Scan for the cell matching the given text and deliver its (x, y) coordinate at center. 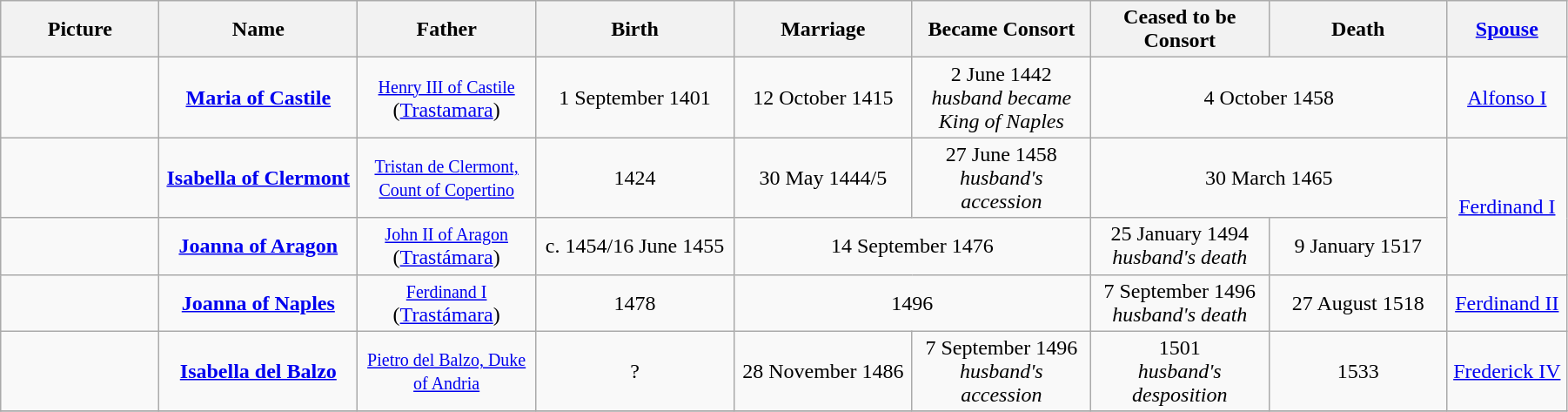
1501husband's desposition (1180, 371)
Name (258, 30)
1 September 1401 (635, 98)
Became Consort (1001, 30)
27 June 1458husband's accession (1001, 178)
Tristan de Clermont, Count of Copertino (447, 178)
Joanna of Aragon (258, 246)
John II of Aragon (Trastámara) (447, 246)
Ferdinand II (1507, 303)
7 September 1496husband's accession (1001, 371)
Spouse (1507, 30)
Picture (80, 30)
1496 (912, 303)
Henry III of Castile (Trastamara) (447, 98)
7 September 1496husband's death (1180, 303)
30 May 1444/5 (823, 178)
Maria of Castile (258, 98)
Death (1357, 30)
Ceased to be Consort (1180, 30)
27 August 1518 (1357, 303)
Pietro del Balzo, Duke of Andria (447, 371)
12 October 1415 (823, 98)
1478 (635, 303)
c. 1454/16 June 1455 (635, 246)
? (635, 371)
Marriage (823, 30)
Joanna of Naples (258, 303)
Ferdinand I (Trastámara) (447, 303)
Isabella of Clermont (258, 178)
1533 (1357, 371)
Isabella del Balzo (258, 371)
2 June 1442husband became King of Naples (1001, 98)
28 November 1486 (823, 371)
Birth (635, 30)
4 October 1458 (1269, 98)
Alfonso I (1507, 98)
Ferdinand I (1507, 206)
25 January 1494husband's death (1180, 246)
Father (447, 30)
1424 (635, 178)
30 March 1465 (1269, 178)
Frederick IV (1507, 371)
9 January 1517 (1357, 246)
14 September 1476 (912, 246)
